Scan for the cell matching the given text and deliver its (x, y) coordinate at center. 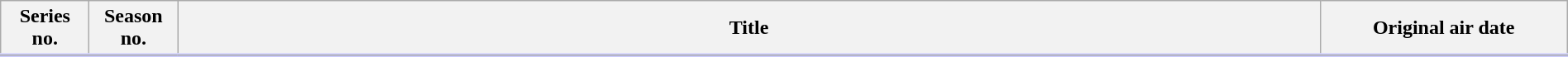
Season no. (134, 28)
Series no. (45, 28)
Original air date (1444, 28)
Title (749, 28)
